Return the [X, Y] coordinate for the center point of the cell that contains the specified text.  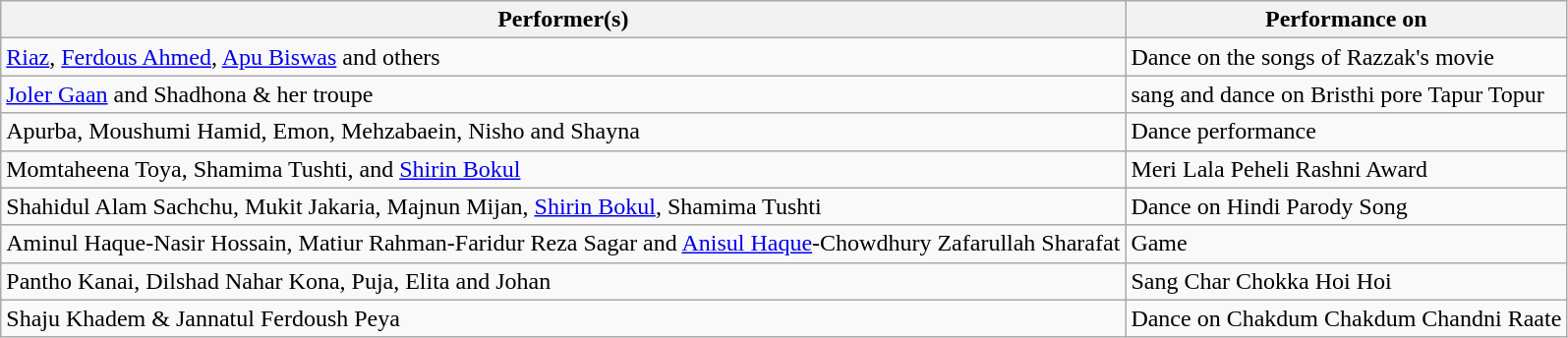
Performer(s) [563, 20]
Riaz, Ferdous Ahmed, Apu Biswas and others [563, 57]
Dance on the songs of Razzak's movie [1347, 57]
Shaju Khadem & Jannatul Ferdoush Peya [563, 318]
Momtaheena Toya, Shamima Tushti, and Shirin Bokul [563, 169]
Meri Lala Peheli Rashni Award [1347, 169]
Dance on Hindi Parody Song [1347, 206]
Apurba, Moushumi Hamid, Emon, Mehzabaein, Nisho and Shayna [563, 132]
Dance on Chakdum Chakdum Chandni Raate [1347, 318]
Sang Char Chokka Hoi Hoi [1347, 281]
Joler Gaan and Shadhona & her troupe [563, 94]
Pantho Kanai, Dilshad Nahar Kona, Puja, Elita and Johan [563, 281]
Shahidul Alam Sachchu, Mukit Jakaria, Majnun Mijan, Shirin Bokul, Shamima Tushti [563, 206]
Game [1347, 244]
sang and dance on Bristhi pore Tapur Topur [1347, 94]
Aminul Haque-Nasir Hossain, Matiur Rahman-Faridur Reza Sagar and Anisul Haque-Chowdhury Zafarullah Sharafat [563, 244]
Dance performance [1347, 132]
Performance on [1347, 20]
